Scan for the cell matching the given text and deliver its [X, Y] coordinate at center. 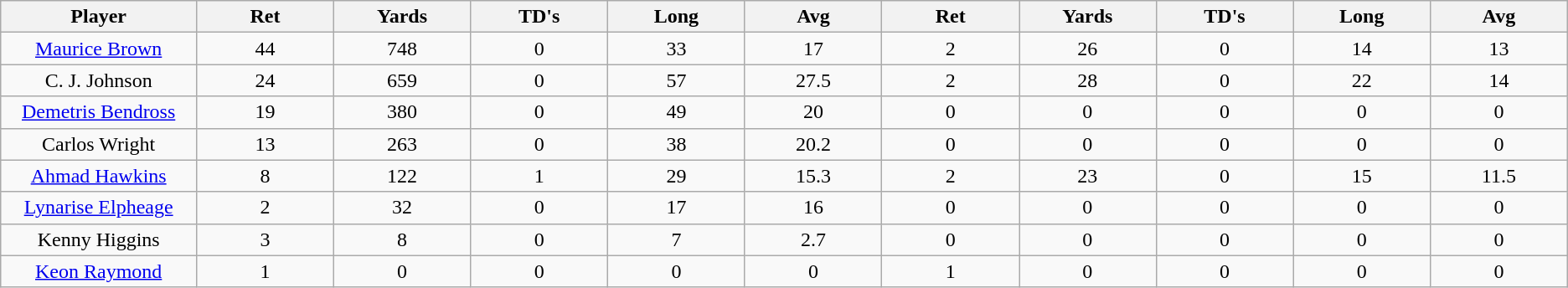
49 [677, 112]
C. J. Johnson [99, 80]
263 [402, 144]
Player [99, 17]
7 [677, 239]
Maurice Brown [99, 49]
Kenny Higgins [99, 239]
15.3 [813, 176]
2.7 [813, 239]
33 [677, 49]
22 [1362, 80]
27.5 [813, 80]
19 [266, 112]
20.2 [813, 144]
16 [813, 208]
24 [266, 80]
Keon Raymond [99, 271]
32 [402, 208]
11.5 [1499, 176]
44 [266, 49]
122 [402, 176]
659 [402, 80]
28 [1088, 80]
23 [1088, 176]
Demetris Bendross [99, 112]
26 [1088, 49]
Lynarise Elpheage [99, 208]
29 [677, 176]
380 [402, 112]
748 [402, 49]
20 [813, 112]
38 [677, 144]
15 [1362, 176]
3 [266, 239]
57 [677, 80]
Ahmad Hawkins [99, 176]
Carlos Wright [99, 144]
